Extract the (x, y) coordinate from the center of the cell holding the provided text.  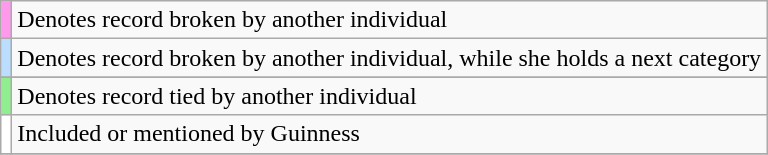
Denotes record broken by another individual (390, 20)
Included or mentioned by Guinness (390, 134)
Denotes record tied by another individual (390, 96)
Denotes record broken by another individual, while she holds a next category (390, 58)
